Search for the cell housing the specified text and yield its (X, Y) center coordinate. 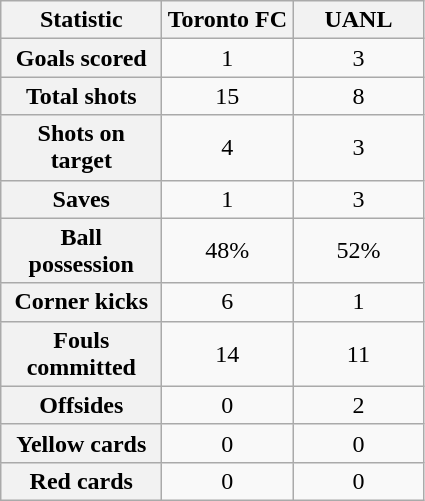
52% (358, 250)
Shots on target (82, 148)
Goals scored (82, 58)
6 (228, 302)
Saves (82, 199)
Ball possession (82, 250)
Fouls committed (82, 354)
Toronto FC (228, 20)
14 (228, 354)
Corner kicks (82, 302)
Total shots (82, 96)
48% (228, 250)
Offsides (82, 405)
UANL (358, 20)
Yellow cards (82, 443)
11 (358, 354)
2 (358, 405)
4 (228, 148)
15 (228, 96)
Statistic (82, 20)
8 (358, 96)
Red cards (82, 481)
